Determine the [X, Y] coordinate at the center of the cell enclosing the given text.  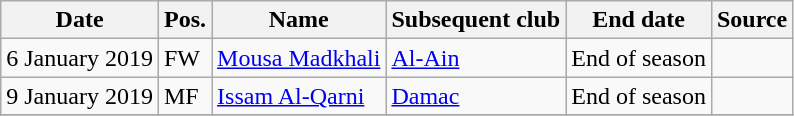
6 January 2019 [80, 58]
9 January 2019 [80, 96]
Name [299, 20]
Damac [476, 96]
Date [80, 20]
Source [752, 20]
Pos. [184, 20]
Issam Al-Qarni [299, 96]
FW [184, 58]
Al-Ain [476, 58]
MF [184, 96]
Subsequent club [476, 20]
Mousa Madkhali [299, 58]
End date [639, 20]
